Determine the (X, Y) coordinate at the center of the cell enclosing the given text.  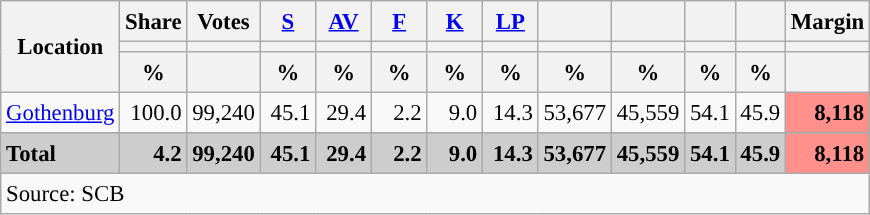
Votes (224, 22)
LP (511, 22)
AV (344, 22)
Margin (828, 22)
S (288, 22)
Total (60, 154)
100.0 (154, 114)
Gothenburg (60, 114)
K (455, 22)
Location (60, 47)
4.2 (154, 154)
Source: SCB (436, 194)
F (399, 22)
Share (154, 22)
